Output the (X, Y) coordinate of the center of the cell containing the given text.  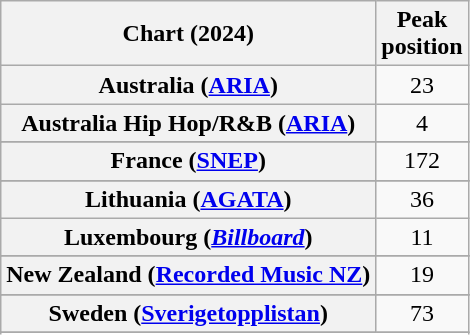
11 (422, 237)
Australia Hip Hop/R&B (ARIA) (188, 123)
4 (422, 123)
France (SNEP) (188, 161)
Lithuania (AGATA) (188, 199)
172 (422, 161)
73 (422, 313)
36 (422, 199)
19 (422, 275)
Luxembourg (Billboard) (188, 237)
Peakposition (422, 34)
Australia (ARIA) (188, 85)
Sweden (Sverigetopplistan) (188, 313)
New Zealand (Recorded Music NZ) (188, 275)
23 (422, 85)
Chart (2024) (188, 34)
